Capture the cell that displays the provided text and extract its (x, y) central coordinate. 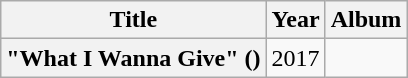
Album (366, 20)
2017 (296, 58)
Title (134, 20)
"What I Wanna Give" () (134, 58)
Year (296, 20)
